From the cell containing the given text, extract its center point as [X, Y] coordinate. 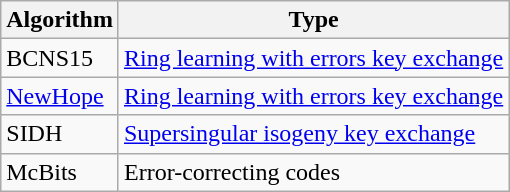
NewHope [60, 96]
McBits [60, 172]
SIDH [60, 134]
Type [313, 20]
Algorithm [60, 20]
BCNS15 [60, 58]
Error-correcting codes [313, 172]
Supersingular isogeny key exchange [313, 134]
